For the text-containing cell, return its midpoint in (X, Y) coordinate format. 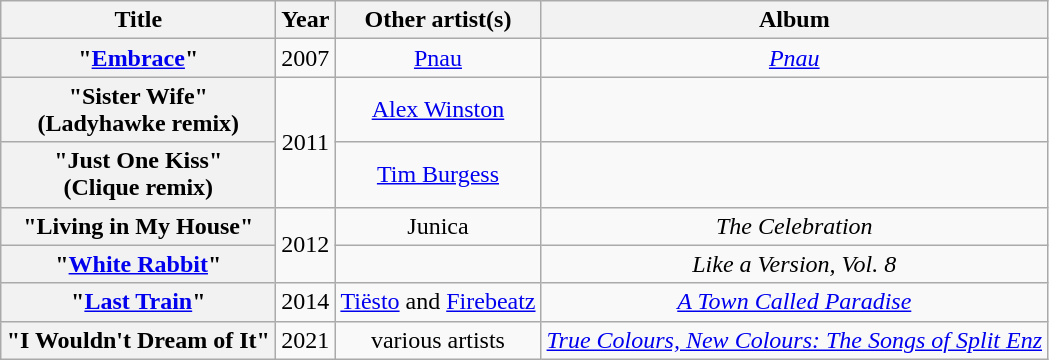
2012 (306, 245)
"Embrace" (138, 58)
Alex Winston (438, 110)
Like a Version, Vol. 8 (794, 264)
Tim Burgess (438, 174)
"Living in My House" (138, 226)
Junica (438, 226)
2011 (306, 142)
True Colours, New Colours: The Songs of Split Enz (794, 340)
A Town Called Paradise (794, 302)
2014 (306, 302)
"Last Train" (138, 302)
"I Wouldn't Dream of It" (138, 340)
Year (306, 20)
The Celebration (794, 226)
"Just One Kiss"(Clique remix) (138, 174)
Title (138, 20)
2021 (306, 340)
2007 (306, 58)
Tiësto and Firebeatz (438, 302)
various artists (438, 340)
Album (794, 20)
Other artist(s) (438, 20)
"White Rabbit" (138, 264)
"Sister Wife"(Ladyhawke remix) (138, 110)
